For the text-containing cell, return its midpoint in (x, y) coordinate format. 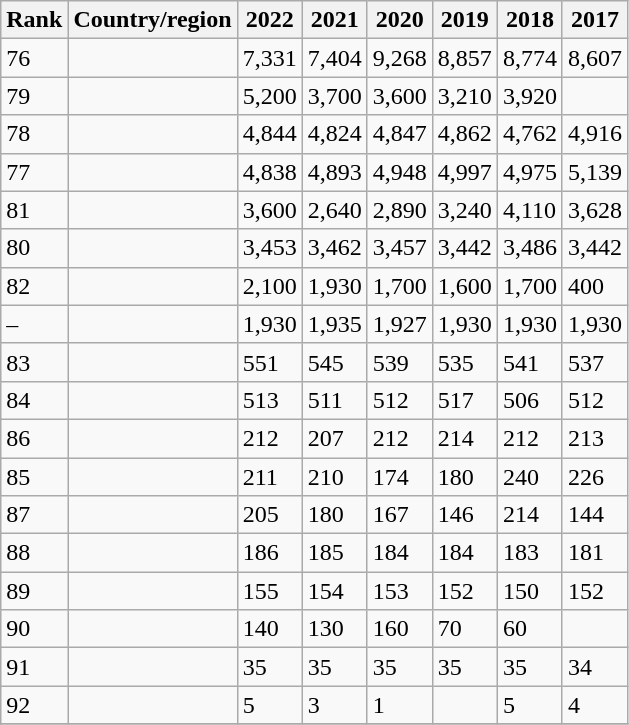
517 (464, 400)
3,457 (400, 248)
91 (34, 667)
87 (34, 515)
76 (34, 58)
9,268 (400, 58)
92 (34, 705)
4,824 (334, 134)
186 (270, 553)
78 (34, 134)
2,640 (334, 210)
34 (594, 667)
140 (270, 629)
3,486 (530, 248)
511 (334, 400)
150 (530, 591)
8,607 (594, 58)
146 (464, 515)
210 (334, 477)
535 (464, 362)
185 (334, 553)
7,404 (334, 58)
181 (594, 553)
537 (594, 362)
3,240 (464, 210)
2,890 (400, 210)
2021 (334, 20)
80 (34, 248)
506 (530, 400)
4,110 (530, 210)
83 (34, 362)
79 (34, 96)
144 (594, 515)
88 (34, 553)
4,975 (530, 172)
2017 (594, 20)
8,774 (530, 58)
226 (594, 477)
167 (400, 515)
1,927 (400, 324)
4,847 (400, 134)
2018 (530, 20)
90 (34, 629)
174 (400, 477)
2,100 (270, 286)
89 (34, 591)
77 (34, 172)
4,916 (594, 134)
155 (270, 591)
539 (400, 362)
– (34, 324)
4,844 (270, 134)
86 (34, 438)
81 (34, 210)
84 (34, 400)
4 (594, 705)
70 (464, 629)
3,920 (530, 96)
Country/region (152, 20)
3,453 (270, 248)
4,997 (464, 172)
4,862 (464, 134)
154 (334, 591)
1,600 (464, 286)
400 (594, 286)
7,331 (270, 58)
8,857 (464, 58)
5,200 (270, 96)
3 (334, 705)
4,948 (400, 172)
207 (334, 438)
541 (530, 362)
4,893 (334, 172)
211 (270, 477)
1 (400, 705)
545 (334, 362)
5,139 (594, 172)
213 (594, 438)
3,462 (334, 248)
513 (270, 400)
240 (530, 477)
85 (34, 477)
3,628 (594, 210)
82 (34, 286)
183 (530, 553)
551 (270, 362)
2019 (464, 20)
4,762 (530, 134)
205 (270, 515)
2020 (400, 20)
130 (334, 629)
1,935 (334, 324)
2022 (270, 20)
4,838 (270, 172)
3,210 (464, 96)
153 (400, 591)
3,700 (334, 96)
160 (400, 629)
60 (530, 629)
Rank (34, 20)
